Return (x, y) of the center of cell containing provided text 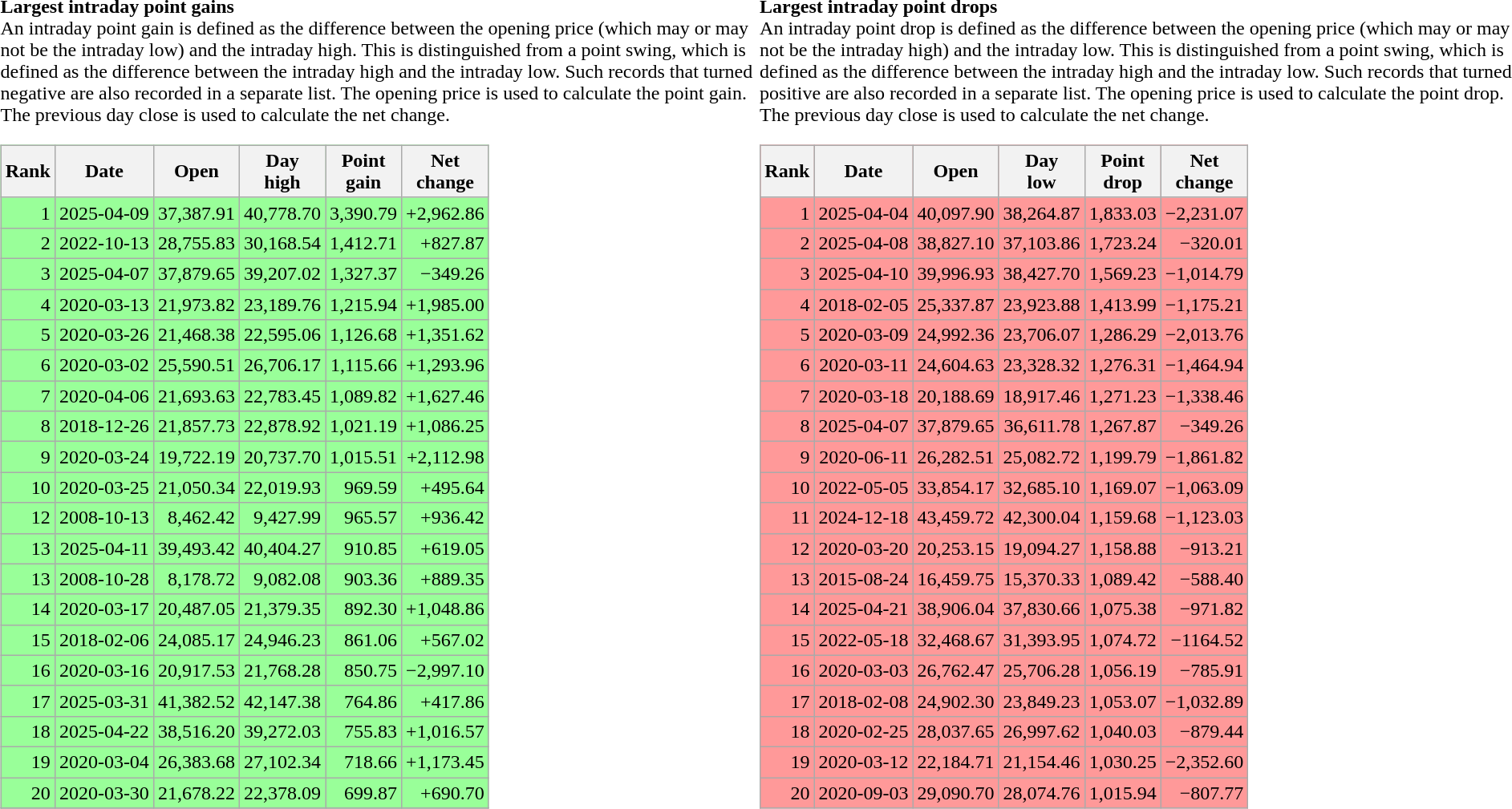
699.87 (364, 793)
2020-03-13 (104, 304)
30,168.54 (282, 243)
1,271.23 (1123, 396)
21,973.82 (196, 304)
21,468.38 (196, 335)
−807.77 (1205, 793)
40,778.70 (282, 212)
43,459.72 (956, 518)
718.66 (364, 762)
23,328.32 (1041, 366)
2022-10-13 (104, 243)
38,906.04 (956, 609)
+1,086.25 (446, 427)
910.85 (364, 548)
22,595.06 (282, 335)
26,762.47 (956, 670)
2020-03-24 (104, 457)
−2,997.10 (446, 670)
−1,032.89 (1205, 701)
40,404.27 (282, 548)
2018-02-05 (863, 304)
−1164.52 (1205, 640)
1,040.03 (1123, 731)
2020-04-06 (104, 396)
31,393.95 (1041, 640)
−785.91 (1205, 670)
1,015.51 (364, 457)
9,082.08 (282, 579)
2018-12-26 (104, 427)
18,917.46 (1041, 396)
+1,985.00 (446, 304)
850.75 (364, 670)
+827.87 (446, 243)
−971.82 (1205, 609)
39,272.03 (282, 731)
892.30 (364, 609)
−913.21 (1205, 548)
40,097.90 (956, 212)
903.36 (364, 579)
32,685.10 (1041, 487)
3,390.79 (364, 212)
−588.40 (1205, 579)
764.86 (364, 701)
2020-03-09 (863, 335)
11 (788, 518)
−2,013.76 (1205, 335)
24,992.36 (956, 335)
+2,962.86 (446, 212)
2020-06-11 (863, 457)
1,075.38 (1123, 609)
2020-03-04 (104, 762)
37,103.86 (1041, 243)
21,154.46 (1041, 762)
1,115.66 (364, 366)
23,706.07 (1041, 335)
9,427.99 (282, 518)
41,382.52 (196, 701)
965.57 (364, 518)
2020-03-30 (104, 793)
2025-04-08 (863, 243)
+495.64 (446, 487)
−320.01 (1205, 243)
1,833.03 (1123, 212)
1,056.19 (1123, 670)
21,678.22 (196, 793)
22,019.93 (282, 487)
39,996.93 (956, 273)
24,946.23 (282, 640)
2025-04-22 (104, 731)
+567.02 (446, 640)
24,902.30 (956, 701)
1,215.94 (364, 304)
Pointgain (364, 172)
Pointdrop (1123, 172)
38,264.87 (1041, 212)
2020-03-16 (104, 670)
8,462.42 (196, 518)
2020-03-17 (104, 609)
2020-03-18 (863, 396)
−1,338.46 (1205, 396)
1,089.82 (364, 396)
1,413.99 (1123, 304)
+619.05 (446, 548)
Daylow (1041, 172)
23,923.88 (1041, 304)
+1,293.96 (446, 366)
2020-03-25 (104, 487)
Dayhigh (282, 172)
26,997.62 (1041, 731)
22,378.09 (282, 793)
+936.42 (446, 518)
1,412.71 (364, 243)
1,015.94 (1123, 793)
2020-03-02 (104, 366)
2020-03-12 (863, 762)
8,178.72 (196, 579)
26,383.68 (196, 762)
20,253.15 (956, 548)
2018-02-08 (863, 701)
15,370.33 (1041, 579)
21,857.73 (196, 427)
39,493.42 (196, 548)
1,074.72 (1123, 640)
−1,014.79 (1205, 273)
−2,352.60 (1205, 762)
−1,063.09 (1205, 487)
28,037.65 (956, 731)
23,849.23 (1041, 701)
20,917.53 (196, 670)
2008-10-13 (104, 518)
1,723.24 (1123, 243)
2025-04-10 (863, 273)
2020-02-25 (863, 731)
38,516.20 (196, 731)
23,189.76 (282, 304)
39,207.02 (282, 273)
24,604.63 (956, 366)
2018-02-06 (104, 640)
16,459.75 (956, 579)
20,188.69 (956, 396)
1,286.29 (1123, 335)
21,379.35 (282, 609)
2020-03-03 (863, 670)
21,768.28 (282, 670)
1,053.07 (1123, 701)
+1,016.57 (446, 731)
−1,464.94 (1205, 366)
2025-04-21 (863, 609)
1,276.31 (1123, 366)
2020-03-26 (104, 335)
42,147.38 (282, 701)
24,085.17 (196, 640)
2022-05-05 (863, 487)
19,094.27 (1041, 548)
38,427.70 (1041, 273)
2025-04-04 (863, 212)
25,706.28 (1041, 670)
2020-09-03 (863, 793)
25,337.87 (956, 304)
32,468.67 (956, 640)
+417.86 (446, 701)
1,021.19 (364, 427)
19,722.19 (196, 457)
1,267.87 (1123, 427)
755.83 (364, 731)
1,159.68 (1123, 518)
861.06 (364, 640)
1,199.79 (1123, 457)
37,387.91 (196, 212)
33,854.17 (956, 487)
21,050.34 (196, 487)
20,487.05 (196, 609)
28,074.76 (1041, 793)
2020-03-11 (863, 366)
−879.44 (1205, 731)
+1,048.86 (446, 609)
−2,231.07 (1205, 212)
2015-08-24 (863, 579)
22,878.92 (282, 427)
969.59 (364, 487)
2025-04-09 (104, 212)
+1,627.46 (446, 396)
1,569.23 (1123, 273)
2022-05-18 (863, 640)
+690.70 (446, 793)
2025-04-11 (104, 548)
42,300.04 (1041, 518)
20,737.70 (282, 457)
+889.35 (446, 579)
2008-10-28 (104, 579)
−1,175.21 (1205, 304)
26,706.17 (282, 366)
−1,861.82 (1205, 457)
21,693.63 (196, 396)
−1,123.03 (1205, 518)
1,126.68 (364, 335)
+1,351.62 (446, 335)
2024-12-18 (863, 518)
1,158.88 (1123, 548)
37,830.66 (1041, 609)
1,089.42 (1123, 579)
1,169.07 (1123, 487)
2020-03-20 (863, 548)
+2,112.98 (446, 457)
2025-03-31 (104, 701)
25,590.51 (196, 366)
26,282.51 (956, 457)
25,082.72 (1041, 457)
+1,173.45 (446, 762)
29,090.70 (956, 793)
22,184.71 (956, 762)
1,327.37 (364, 273)
1,030.25 (1123, 762)
22,783.45 (282, 396)
36,611.78 (1041, 427)
38,827.10 (956, 243)
28,755.83 (196, 243)
27,102.34 (282, 762)
